Pinpoint the cell where the given text exists, returning its [X, Y] midpoint coordinate. 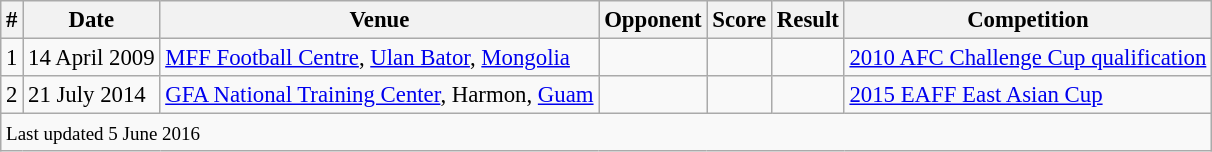
Result [808, 20]
# [12, 20]
2010 AFC Challenge Cup qualification [1028, 58]
MFF Football Centre, Ulan Bator, Mongolia [380, 58]
Venue [380, 20]
2 [12, 95]
Score [740, 20]
Competition [1028, 20]
Opponent [653, 20]
GFA National Training Center, Harmon, Guam [380, 95]
21 July 2014 [92, 95]
1 [12, 58]
2015 EAFF East Asian Cup [1028, 95]
Last updated 5 June 2016 [606, 133]
Date [92, 20]
14 April 2009 [92, 58]
